Determine the (X, Y) coordinate at the center of the cell enclosing the given text.  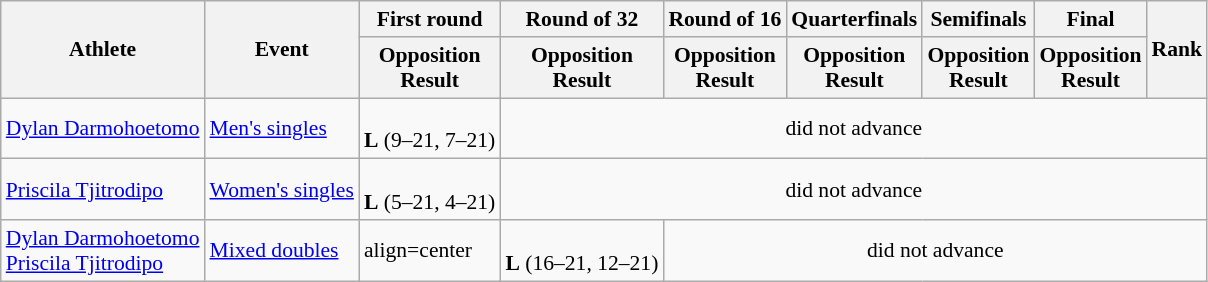
Athlete (103, 50)
align=center (430, 250)
L (9–21, 7–21) (430, 128)
Men's singles (282, 128)
Priscila Tjitrodipo (103, 190)
L (5–21, 4–21) (430, 190)
Mixed doubles (282, 250)
Event (282, 50)
Final (1090, 19)
Round of 16 (724, 19)
Semifinals (978, 19)
Dylan DarmohoetomoPriscila Tjitrodipo (103, 250)
Rank (1178, 50)
Dylan Darmohoetomo (103, 128)
Round of 32 (582, 19)
Women's singles (282, 190)
Quarterfinals (854, 19)
L (16–21, 12–21) (582, 250)
First round (430, 19)
